Scan for the cell matching the given text and deliver its [X, Y] coordinate at center. 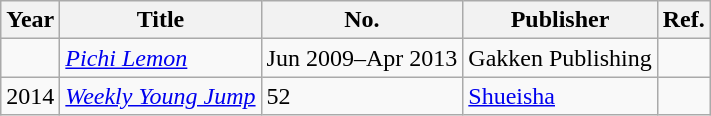
Year [30, 20]
Gakken Publishing [560, 58]
Title [160, 20]
Shueisha [560, 96]
No. [362, 20]
Weekly Young Jump [160, 96]
52 [362, 96]
Pichi Lemon [160, 58]
Jun 2009–Apr 2013 [362, 58]
Publisher [560, 20]
2014 [30, 96]
Ref. [684, 20]
